For the text-containing cell, return its midpoint in [x, y] coordinate format. 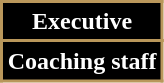
Coaching staff [82, 61]
Executive [82, 22]
